Locate the cell with the specified text and output its [x, y] center coordinate. 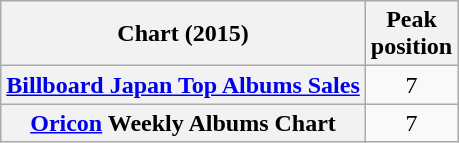
Peakposition [411, 34]
Chart (2015) [184, 34]
Oricon Weekly Albums Chart [184, 123]
Billboard Japan Top Albums Sales [184, 85]
